Output the [x, y] coordinate of the center of the cell containing the given text.  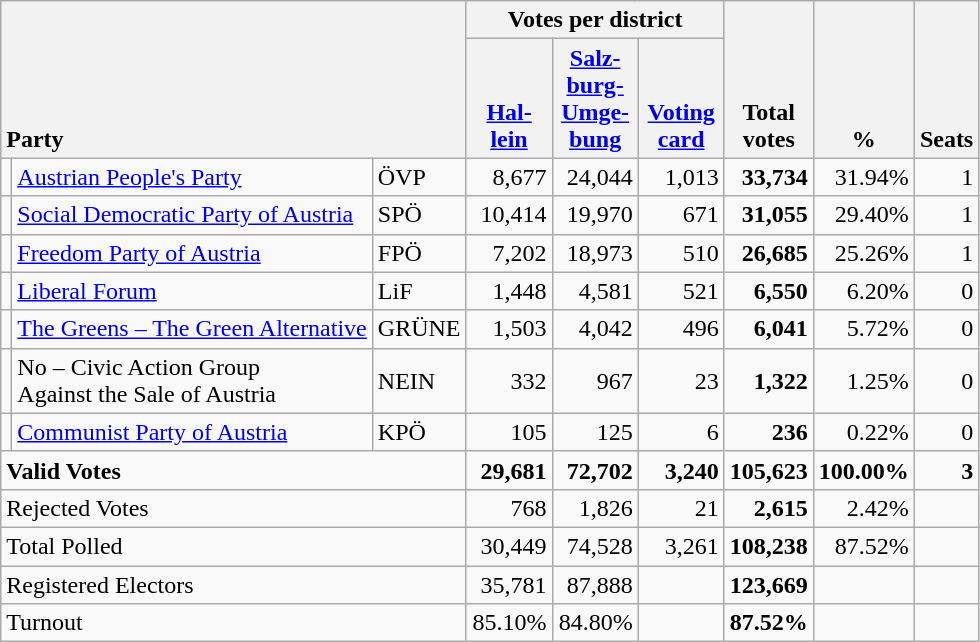
967 [595, 380]
Votingcard [681, 98]
87,888 [595, 585]
25.26% [864, 253]
Party [234, 80]
108,238 [768, 546]
105,623 [768, 470]
74,528 [595, 546]
Liberal Forum [192, 291]
31,055 [768, 215]
Total Polled [234, 546]
Social Democratic Party of Austria [192, 215]
1,448 [509, 291]
18,973 [595, 253]
7,202 [509, 253]
2.42% [864, 508]
% [864, 80]
24,044 [595, 177]
23 [681, 380]
6 [681, 432]
21 [681, 508]
510 [681, 253]
6,550 [768, 291]
Turnout [234, 623]
LiF [419, 291]
SPÖ [419, 215]
Freedom Party of Austria [192, 253]
4,581 [595, 291]
125 [595, 432]
Totalvotes [768, 80]
6,041 [768, 329]
19,970 [595, 215]
3 [946, 470]
30,449 [509, 546]
No – Civic Action GroupAgainst the Sale of Austria [192, 380]
Registered Electors [234, 585]
Votes per district [595, 20]
1,322 [768, 380]
123,669 [768, 585]
1,503 [509, 329]
33,734 [768, 177]
5.72% [864, 329]
4,042 [595, 329]
Austrian People's Party [192, 177]
ÖVP [419, 177]
Communist Party of Austria [192, 432]
26,685 [768, 253]
The Greens – The Green Alternative [192, 329]
85.10% [509, 623]
671 [681, 215]
84.80% [595, 623]
105 [509, 432]
Valid Votes [234, 470]
29,681 [509, 470]
236 [768, 432]
NEIN [419, 380]
GRÜNE [419, 329]
Hal-lein [509, 98]
72,702 [595, 470]
10,414 [509, 215]
Rejected Votes [234, 508]
6.20% [864, 291]
332 [509, 380]
1,826 [595, 508]
Seats [946, 80]
3,240 [681, 470]
35,781 [509, 585]
Salz-burg-Umge-bung [595, 98]
3,261 [681, 546]
496 [681, 329]
FPÖ [419, 253]
100.00% [864, 470]
521 [681, 291]
8,677 [509, 177]
KPÖ [419, 432]
31.94% [864, 177]
1.25% [864, 380]
2,615 [768, 508]
768 [509, 508]
0.22% [864, 432]
1,013 [681, 177]
29.40% [864, 215]
